Locate the cell with the specified text and output its [X, Y] center coordinate. 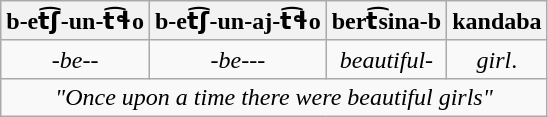
b-et͡ʃ-un-t͡ɬo [76, 21]
bert͡sina-b [386, 21]
b-et͡ʃ-un-aj-t͡ɬo [238, 21]
"Once upon a time there were beautiful girls" [274, 97]
beautiful- [386, 59]
-be-- [76, 59]
-be--- [238, 59]
girl. [497, 59]
kandaba [497, 21]
